Locate the cell with the specified text and output its (x, y) center coordinate. 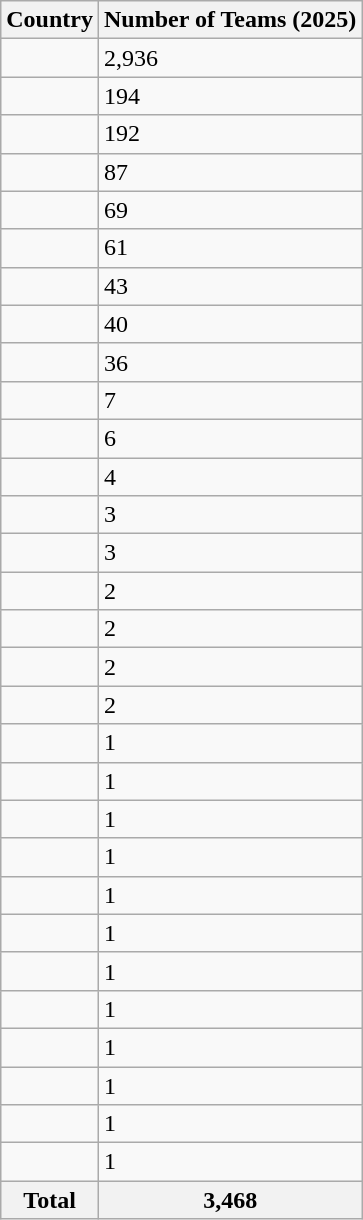
4 (230, 477)
87 (230, 172)
40 (230, 324)
Number of Teams (2025) (230, 20)
3,468 (230, 1200)
Total (50, 1200)
194 (230, 96)
43 (230, 286)
61 (230, 248)
Country (50, 20)
2,936 (230, 58)
7 (230, 400)
192 (230, 134)
69 (230, 210)
6 (230, 438)
36 (230, 362)
